Determine the [X, Y] coordinate at the center of the cell enclosing the given text.  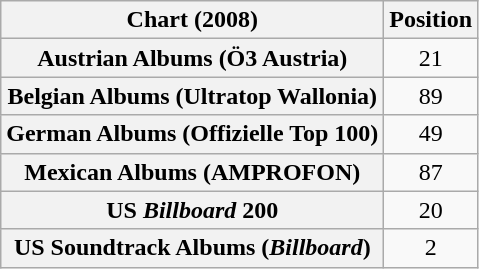
Belgian Albums (Ultratop Wallonia) [192, 96]
Austrian Albums (Ö3 Austria) [192, 58]
US Billboard 200 [192, 210]
49 [431, 134]
Mexican Albums (AMPROFON) [192, 172]
20 [431, 210]
Chart (2008) [192, 20]
German Albums (Offizielle Top 100) [192, 134]
Position [431, 20]
89 [431, 96]
21 [431, 58]
US Soundtrack Albums (Billboard) [192, 248]
2 [431, 248]
87 [431, 172]
